For the text-containing cell, return its midpoint in (x, y) coordinate format. 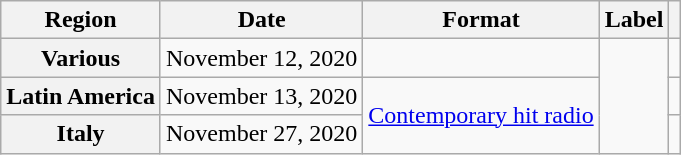
Contemporary hit radio (481, 115)
Format (481, 20)
November 12, 2020 (261, 58)
Latin America (81, 96)
Region (81, 20)
Date (261, 20)
Label (634, 20)
Various (81, 58)
November 27, 2020 (261, 134)
November 13, 2020 (261, 96)
Italy (81, 134)
